Provide the [X, Y] coordinate of the cell's center where the given text is located.  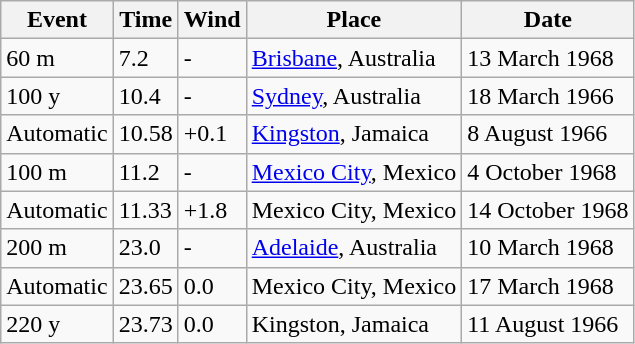
8 August 1966 [548, 134]
Sydney, Australia [354, 96]
+1.8 [212, 210]
13 March 1968 [548, 58]
60 m [57, 58]
7.2 [146, 58]
Place [354, 20]
10 March 1968 [548, 248]
100 m [57, 172]
14 October 1968 [548, 210]
23.65 [146, 286]
Time [146, 20]
Wind [212, 20]
11 August 1966 [548, 324]
10.4 [146, 96]
+0.1 [212, 134]
100 y [57, 96]
23.73 [146, 324]
18 March 1966 [548, 96]
17 March 1968 [548, 286]
200 m [57, 248]
23.0 [146, 248]
Date [548, 20]
11.33 [146, 210]
10.58 [146, 134]
Brisbane, Australia [354, 58]
4 October 1968 [548, 172]
11.2 [146, 172]
Adelaide, Australia [354, 248]
220 y [57, 324]
Event [57, 20]
